For the text-containing cell, return its midpoint in (X, Y) coordinate format. 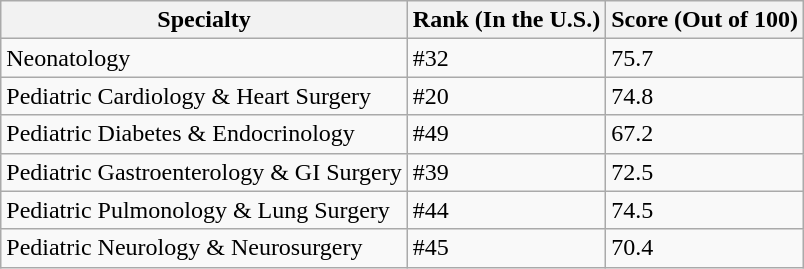
Rank (In the U.S.) (506, 20)
#45 (506, 248)
75.7 (705, 58)
72.5 (705, 172)
Neonatology (204, 58)
Pediatric Gastroenterology & GI Surgery (204, 172)
#39 (506, 172)
74.5 (705, 210)
#20 (506, 96)
70.4 (705, 248)
Pediatric Pulmonology & Lung Surgery (204, 210)
#49 (506, 134)
Pediatric Neurology & Neurosurgery (204, 248)
Specialty (204, 20)
67.2 (705, 134)
#32 (506, 58)
74.8 (705, 96)
Pediatric Diabetes & Endocrinology (204, 134)
#44 (506, 210)
Pediatric Cardiology & Heart Surgery (204, 96)
Score (Out of 100) (705, 20)
